Locate the cell with the specified text and output its [x, y] center coordinate. 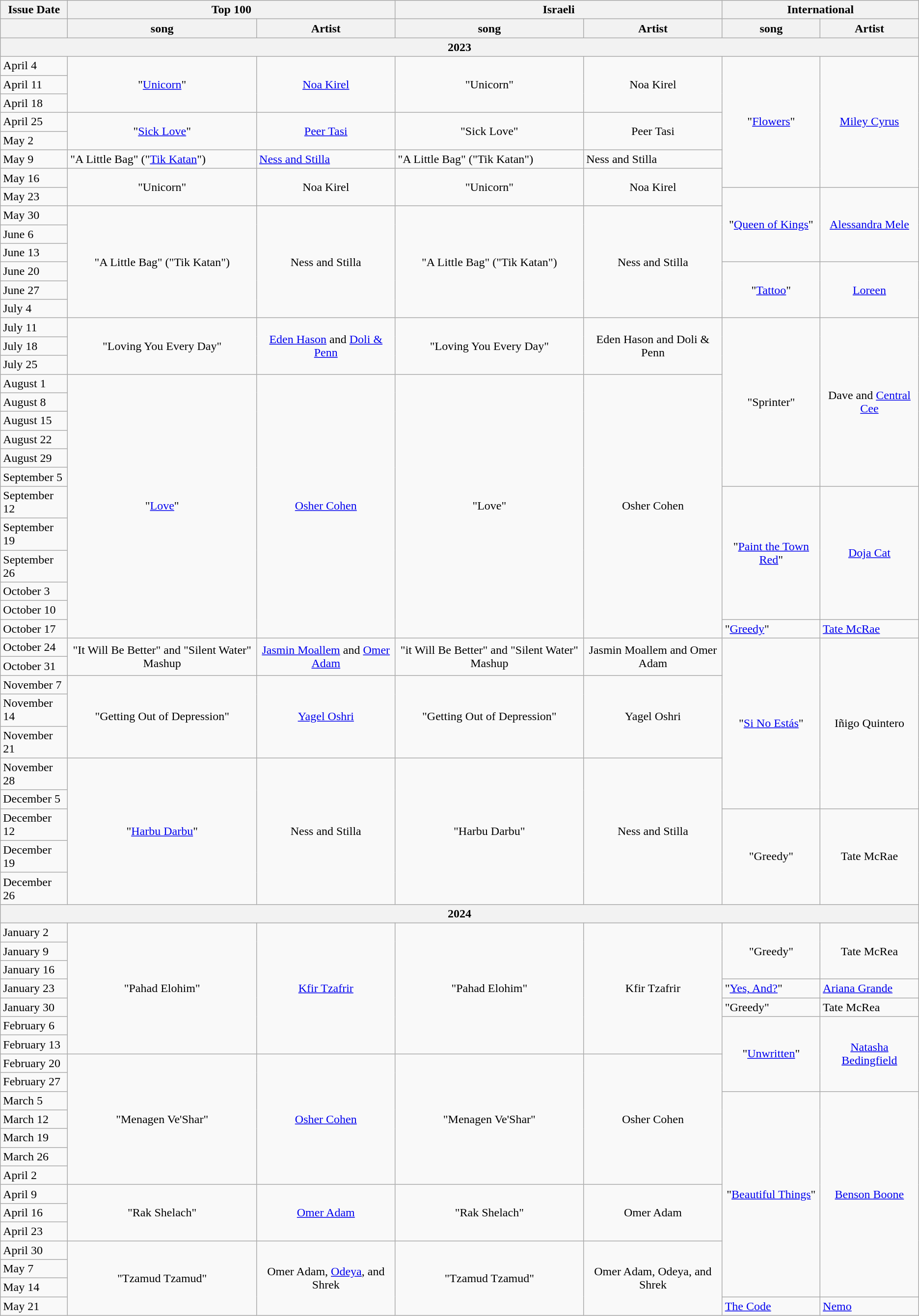
September 19 [34, 534]
May 21 [34, 1306]
Alessandra Mele [870, 224]
Iñigo Quintero [870, 724]
"Beautiful Things" [771, 1194]
July 4 [34, 309]
May 2 [34, 140]
April 9 [34, 1194]
Loreen [870, 290]
January 30 [34, 1007]
"Unwritten" [771, 1054]
2023 [459, 47]
April 23 [34, 1231]
Issue Date [34, 10]
April 2 [34, 1175]
August 15 [34, 421]
March 5 [34, 1101]
January 23 [34, 989]
Doja Cat [870, 553]
"it Will Be Better" and "Silent Water" Mashup [489, 657]
November 14 [34, 710]
April 16 [34, 1212]
The Code [771, 1306]
May 16 [34, 178]
Top 100 [232, 10]
July 18 [34, 346]
Nemo [870, 1306]
March 19 [34, 1138]
International [820, 10]
June 20 [34, 271]
Natasha Bedingfield [870, 1054]
September 26 [34, 565]
November 7 [34, 685]
"Tattoo" [771, 290]
October 24 [34, 647]
November 28 [34, 774]
January 16 [34, 970]
July 25 [34, 365]
June 6 [34, 234]
September 5 [34, 477]
"It Will Be Better" and "Silent Water" Mashup [162, 657]
December 12 [34, 825]
June 27 [34, 290]
February 6 [34, 1026]
May 23 [34, 196]
August 1 [34, 383]
Miley Cyrus [870, 122]
August 22 [34, 439]
May 9 [34, 159]
"Paint the Town Red" [771, 553]
May 7 [34, 1269]
February 20 [34, 1063]
June 13 [34, 253]
2024 [459, 913]
July 11 [34, 327]
January 9 [34, 951]
October 3 [34, 591]
"Yes, And?" [771, 989]
December 26 [34, 888]
"Flowers" [771, 122]
May 30 [34, 215]
February 27 [34, 1082]
February 13 [34, 1045]
October 10 [34, 610]
April 11 [34, 84]
April 25 [34, 122]
Israeli [559, 10]
April 4 [34, 66]
December 19 [34, 856]
"Si No Estás" [771, 724]
January 2 [34, 932]
May 14 [34, 1288]
Benson Boone [870, 1194]
September 12 [34, 502]
April 18 [34, 103]
"Sprinter" [771, 403]
April 30 [34, 1250]
"Queen of Kings" [771, 224]
August 29 [34, 458]
March 26 [34, 1156]
October 17 [34, 629]
November 21 [34, 742]
December 5 [34, 799]
March 12 [34, 1119]
Dave and Central Cee [870, 403]
August 8 [34, 402]
October 31 [34, 666]
Ariana Grande [870, 989]
